Locate the cell with the specified text and output its [X, Y] center coordinate. 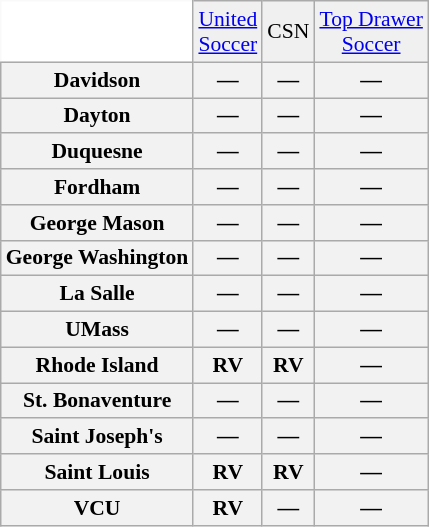
Rhode Island [98, 365]
George Mason [98, 223]
Saint Joseph's [98, 437]
St. Bonaventure [98, 401]
CSN [288, 32]
VCU [98, 508]
Saint Louis [98, 472]
Top DrawerSoccer [371, 32]
Duquesne [98, 152]
La Salle [98, 294]
Dayton [98, 116]
Davidson [98, 80]
UnitedSoccer [228, 32]
UMass [98, 330]
Fordham [98, 187]
George Washington [98, 258]
